Capture the cell that displays the provided text and extract its (x, y) central coordinate. 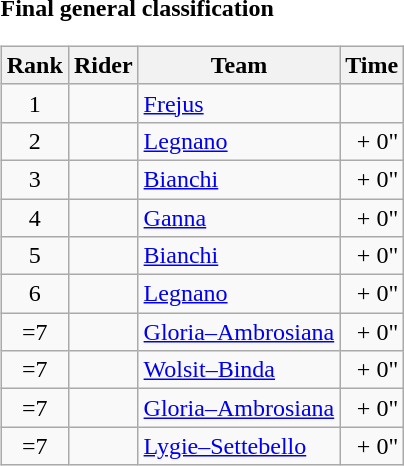
Team (239, 65)
Rank (34, 65)
5 (34, 256)
Lygie–Settebello (239, 446)
1 (34, 103)
Ganna (239, 217)
4 (34, 217)
6 (34, 294)
Wolsit–Binda (239, 370)
Time (372, 65)
Frejus (239, 103)
2 (34, 141)
3 (34, 179)
Rider (103, 65)
